From the cell containing the given text, extract its center point as (x, y) coordinate. 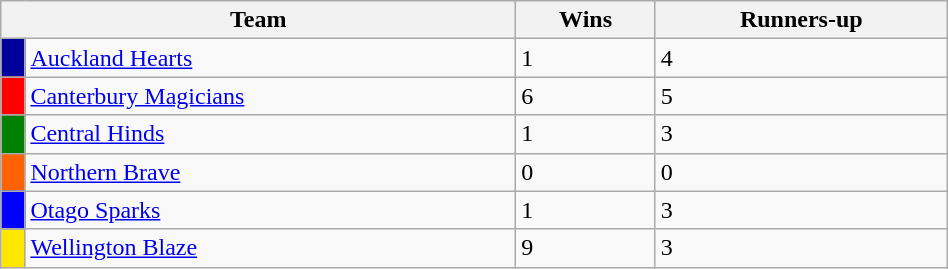
6 (586, 96)
Auckland Hearts (270, 58)
Canterbury Magicians (270, 96)
Runners-up (801, 20)
5 (801, 96)
Wellington Blaze (270, 248)
9 (586, 248)
4 (801, 58)
Team (258, 20)
Wins (586, 20)
Central Hinds (270, 134)
Otago Sparks (270, 210)
Northern Brave (270, 172)
